Locate the cell with the specified text and output its (X, Y) center coordinate. 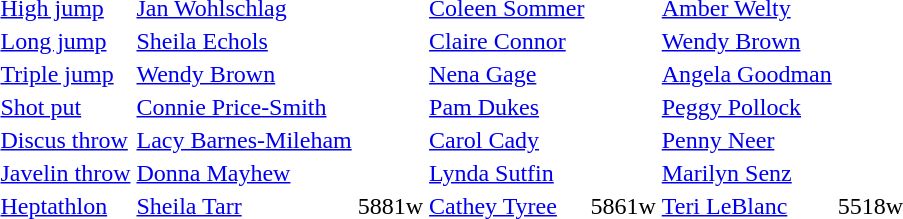
Carol Cady (507, 140)
Pam Dukes (507, 107)
Angela Goodman (746, 74)
Donna Mayhew (244, 173)
Lynda Sutfin (507, 173)
Nena Gage (507, 74)
Penny Neer (746, 140)
Claire Connor (507, 41)
Lacy Barnes-Mileham (244, 140)
Connie Price-Smith (244, 107)
Sheila Echols (244, 41)
Peggy Pollock (746, 107)
Marilyn Senz (746, 173)
